Locate the cell with the specified text and output its (x, y) center coordinate. 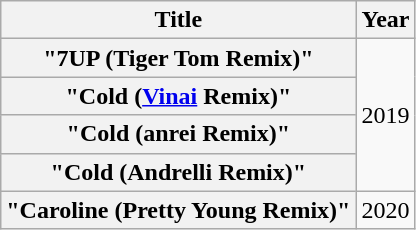
"Cold (Andrelli Remix)" (178, 172)
2020 (386, 210)
Year (386, 20)
2019 (386, 115)
"7UP (Tiger Tom Remix)" (178, 58)
"Cold (Vinai Remix)" (178, 96)
"Cold (anrei Remix)" (178, 134)
"Caroline (Pretty Young Remix)" (178, 210)
Title (178, 20)
